Scan for the cell matching the given text and deliver its [X, Y] coordinate at center. 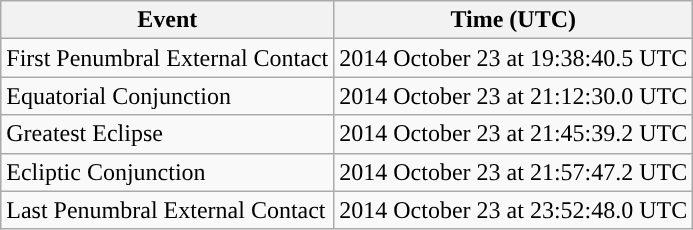
2014 October 23 at 21:12:30.0 UTC [514, 96]
Event [168, 20]
First Penumbral External Contact [168, 58]
Ecliptic Conjunction [168, 172]
Greatest Eclipse [168, 134]
2014 October 23 at 23:52:48.0 UTC [514, 210]
2014 October 23 at 19:38:40.5 UTC [514, 58]
Equatorial Conjunction [168, 96]
Last Penumbral External Contact [168, 210]
2014 October 23 at 21:45:39.2 UTC [514, 134]
2014 October 23 at 21:57:47.2 UTC [514, 172]
Time (UTC) [514, 20]
